From the cell containing the given text, extract its center point as (x, y) coordinate. 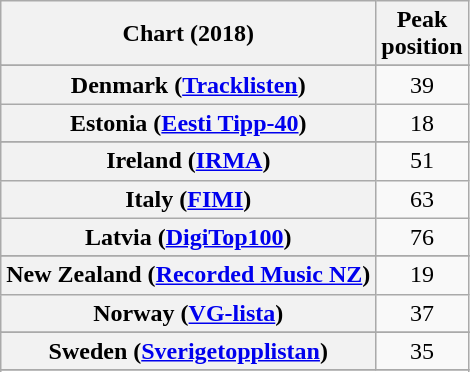
Estonia (Eesti Tipp-40) (188, 123)
35 (422, 351)
Denmark (Tracklisten) (188, 85)
New Zealand (Recorded Music NZ) (188, 275)
37 (422, 313)
19 (422, 275)
Sweden (Sverigetopplistan) (188, 351)
18 (422, 123)
Chart (2018) (188, 34)
Norway (VG-lista) (188, 313)
39 (422, 85)
Ireland (IRMA) (188, 161)
63 (422, 199)
Peak position (422, 34)
Italy (FIMI) (188, 199)
76 (422, 237)
Latvia (DigiTop100) (188, 237)
51 (422, 161)
